Capture the cell that displays the provided text and extract its (X, Y) central coordinate. 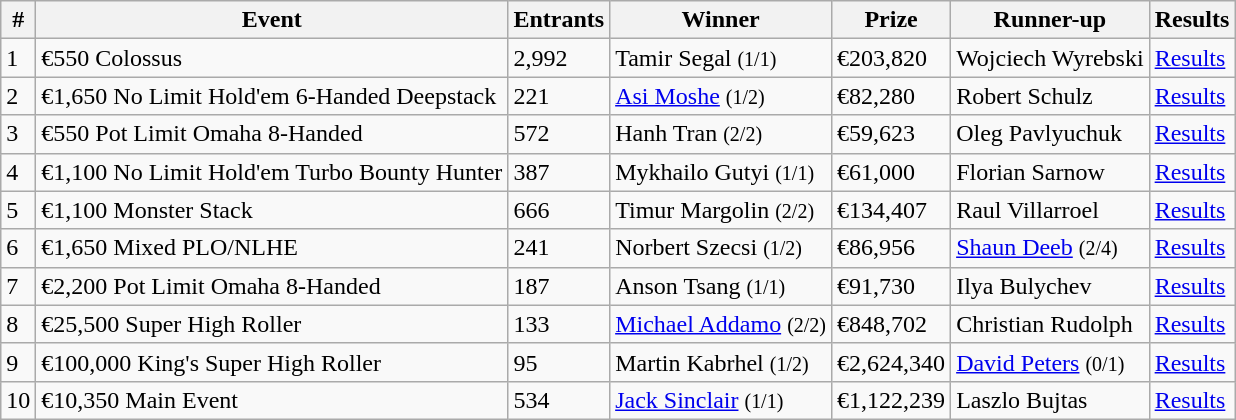
€91,730 (892, 286)
€2,624,340 (892, 362)
10 (18, 400)
9 (18, 362)
666 (559, 210)
2 (18, 96)
Ilya Bulychev (1050, 286)
Hanh Tran (2/2) (721, 134)
Prize (892, 20)
572 (559, 134)
Tamir Segal (1/1) (721, 58)
€100,000 King's Super High Roller (272, 362)
Raul Villarroel (1050, 210)
8 (18, 324)
Mykhailo Gutyi (1/1) (721, 172)
133 (559, 324)
€1,100 No Limit Hold'em Turbo Bounty Hunter (272, 172)
€1,100 Monster Stack (272, 210)
€550 Pot Limit Omaha 8-Handed (272, 134)
1 (18, 58)
Runner-up (1050, 20)
3 (18, 134)
Wojciech Wyrebski (1050, 58)
€550 Colossus (272, 58)
241 (559, 248)
187 (559, 286)
5 (18, 210)
€848,702 (892, 324)
Michael Addamo (2/2) (721, 324)
7 (18, 286)
387 (559, 172)
€10,350 Main Event (272, 400)
534 (559, 400)
€203,820 (892, 58)
€61,000 (892, 172)
€1,122,239 (892, 400)
€134,407 (892, 210)
Timur Margolin (2/2) (721, 210)
Entrants (559, 20)
4 (18, 172)
Christian Rudolph (1050, 324)
221 (559, 96)
€82,280 (892, 96)
Shaun Deeb (2/4) (1050, 248)
Norbert Szecsi (1/2) (721, 248)
Winner (721, 20)
Laszlo Bujtas (1050, 400)
David Peters (0/1) (1050, 362)
€2,200 Pot Limit Omaha 8-Handed (272, 286)
Asi Moshe (1/2) (721, 96)
Robert Schulz (1050, 96)
Jack Sinclair (1/1) (721, 400)
€25,500 Super High Roller (272, 324)
Oleg Pavlyuchuk (1050, 134)
€1,650 Mixed PLO/NLHE (272, 248)
Anson Tsang (1/1) (721, 286)
€59,623 (892, 134)
95 (559, 362)
€1,650 No Limit Hold'em 6-Handed Deepstack (272, 96)
2,992 (559, 58)
Martin Kabrhel (1/2) (721, 362)
Event (272, 20)
6 (18, 248)
€86,956 (892, 248)
# (18, 20)
Florian Sarnow (1050, 172)
